Identify which cell holds the provided text, then report its [x, y] central coordinate. 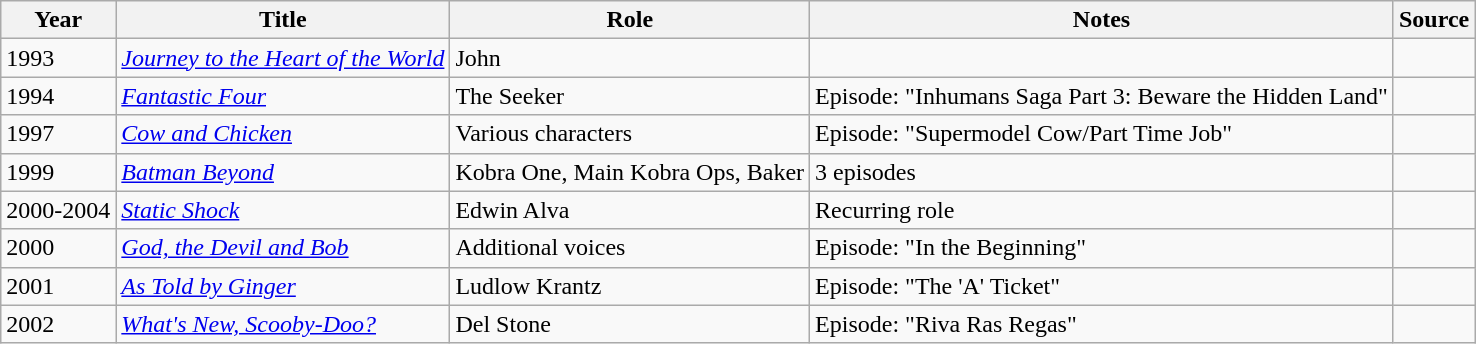
As Told by Ginger [283, 286]
Notes [1102, 20]
The Seeker [630, 96]
2000 [58, 248]
Ludlow Krantz [630, 286]
Edwin Alva [630, 210]
Fantastic Four [283, 96]
Recurring role [1102, 210]
2002 [58, 324]
2001 [58, 286]
Episode: "Inhumans Saga Part 3: Beware the Hidden Land" [1102, 96]
Episode: "Supermodel Cow/Part Time Job" [1102, 134]
Del Stone [630, 324]
Batman Beyond [283, 172]
Source [1434, 20]
Episode: "The 'A' Ticket" [1102, 286]
Various characters [630, 134]
God, the Devil and Bob [283, 248]
Year [58, 20]
Additional voices [630, 248]
Cow and Chicken [283, 134]
What's New, Scooby-Doo? [283, 324]
1993 [58, 58]
2000-2004 [58, 210]
3 episodes [1102, 172]
Role [630, 20]
1994 [58, 96]
Episode: "In the Beginning" [1102, 248]
Journey to the Heart of the World [283, 58]
Episode: "Riva Ras Regas" [1102, 324]
Static Shock [283, 210]
1999 [58, 172]
John [630, 58]
Title [283, 20]
1997 [58, 134]
Kobra One, Main Kobra Ops, Baker [630, 172]
